From the cell containing the given text, extract its center point as (X, Y) coordinate. 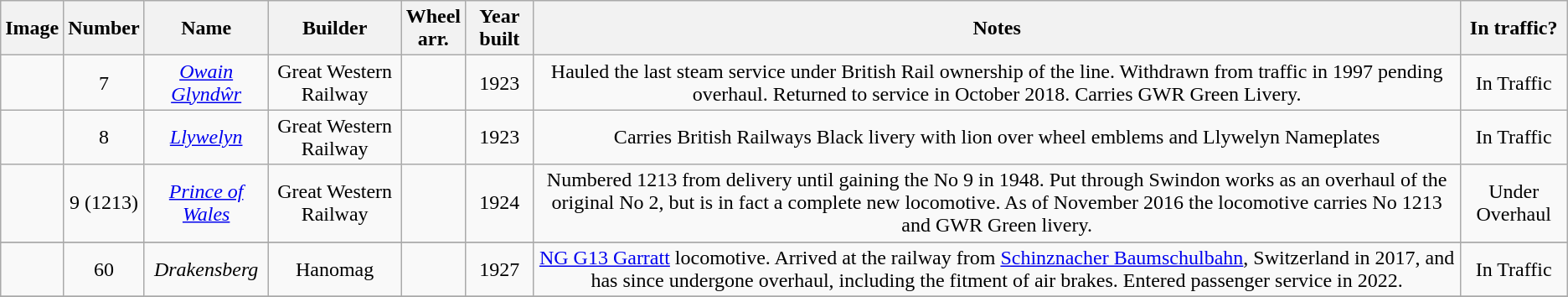
Carries British Railways Black livery with lion over wheel emblems and Llywelyn Nameplates (997, 138)
1927 (499, 268)
9 (1213) (104, 203)
In traffic? (1514, 29)
Year built (499, 29)
Owain Glyndŵr (206, 82)
Number (104, 29)
Name (206, 29)
60 (104, 268)
Hanomag (335, 268)
Image (32, 29)
7 (104, 82)
1924 (499, 203)
Builder (335, 29)
8 (104, 138)
Prince of Wales (206, 203)
Llywelyn (206, 138)
Notes (997, 29)
Under Overhaul (1514, 203)
Wheel arr. (433, 29)
Drakensberg (206, 268)
